Detect which cell encompasses the target text, then output its [X, Y] center coordinate. 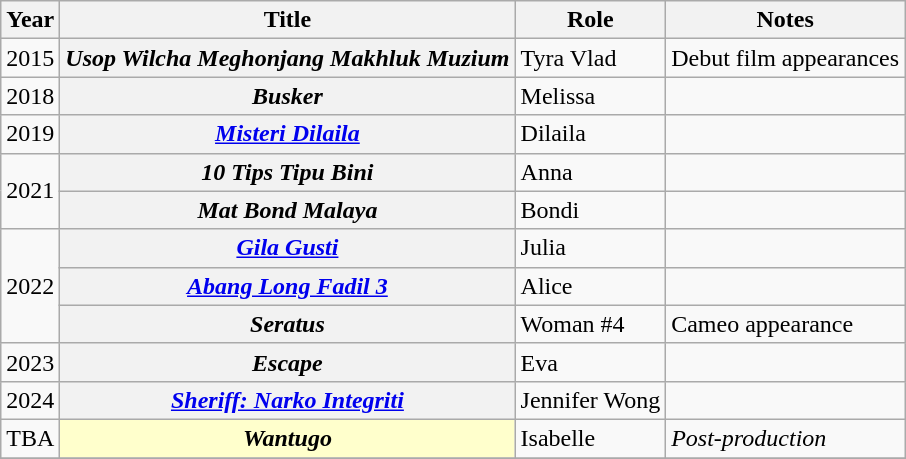
Role [590, 20]
Eva [590, 362]
Seratus [288, 324]
2019 [30, 134]
Wantugo [288, 438]
Dilaila [590, 134]
Escape [288, 362]
2022 [30, 286]
Anna [590, 172]
Misteri Dilaila [288, 134]
Julia [590, 248]
2018 [30, 96]
Tyra Vlad [590, 58]
Cameo appearance [786, 324]
Sheriff: Narko Integriti [288, 400]
Gila Gusti [288, 248]
Title [288, 20]
Busker [288, 96]
Abang Long Fadil 3 [288, 286]
10 Tips Tipu Bini [288, 172]
TBA [30, 438]
Debut film appearances [786, 58]
Melissa [590, 96]
Alice [590, 286]
2023 [30, 362]
Jennifer Wong [590, 400]
Post-production [786, 438]
Isabelle [590, 438]
2021 [30, 191]
2015 [30, 58]
Year [30, 20]
Usop Wilcha Meghonjang Makhluk Muzium [288, 58]
Mat Bond Malaya [288, 210]
Woman #4 [590, 324]
Notes [786, 20]
Bondi [590, 210]
2024 [30, 400]
